Scan for the cell matching the given text and deliver its (X, Y) coordinate at center. 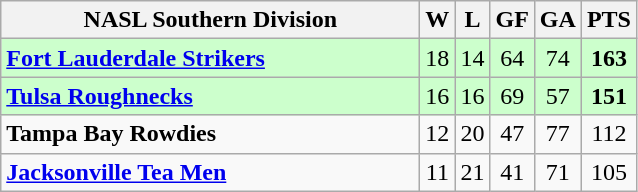
77 (558, 134)
105 (608, 172)
Jacksonville Tea Men (210, 172)
18 (438, 58)
151 (608, 96)
12 (438, 134)
L (472, 20)
Tampa Bay Rowdies (210, 134)
163 (608, 58)
NASL Southern Division (210, 20)
69 (512, 96)
Fort Lauderdale Strikers (210, 58)
57 (558, 96)
74 (558, 58)
64 (512, 58)
71 (558, 172)
PTS (608, 20)
GF (512, 20)
47 (512, 134)
11 (438, 172)
Tulsa Roughnecks (210, 96)
W (438, 20)
41 (512, 172)
112 (608, 134)
14 (472, 58)
GA (558, 20)
20 (472, 134)
21 (472, 172)
